Determine the [x, y] coordinate at the center of the cell enclosing the given text.  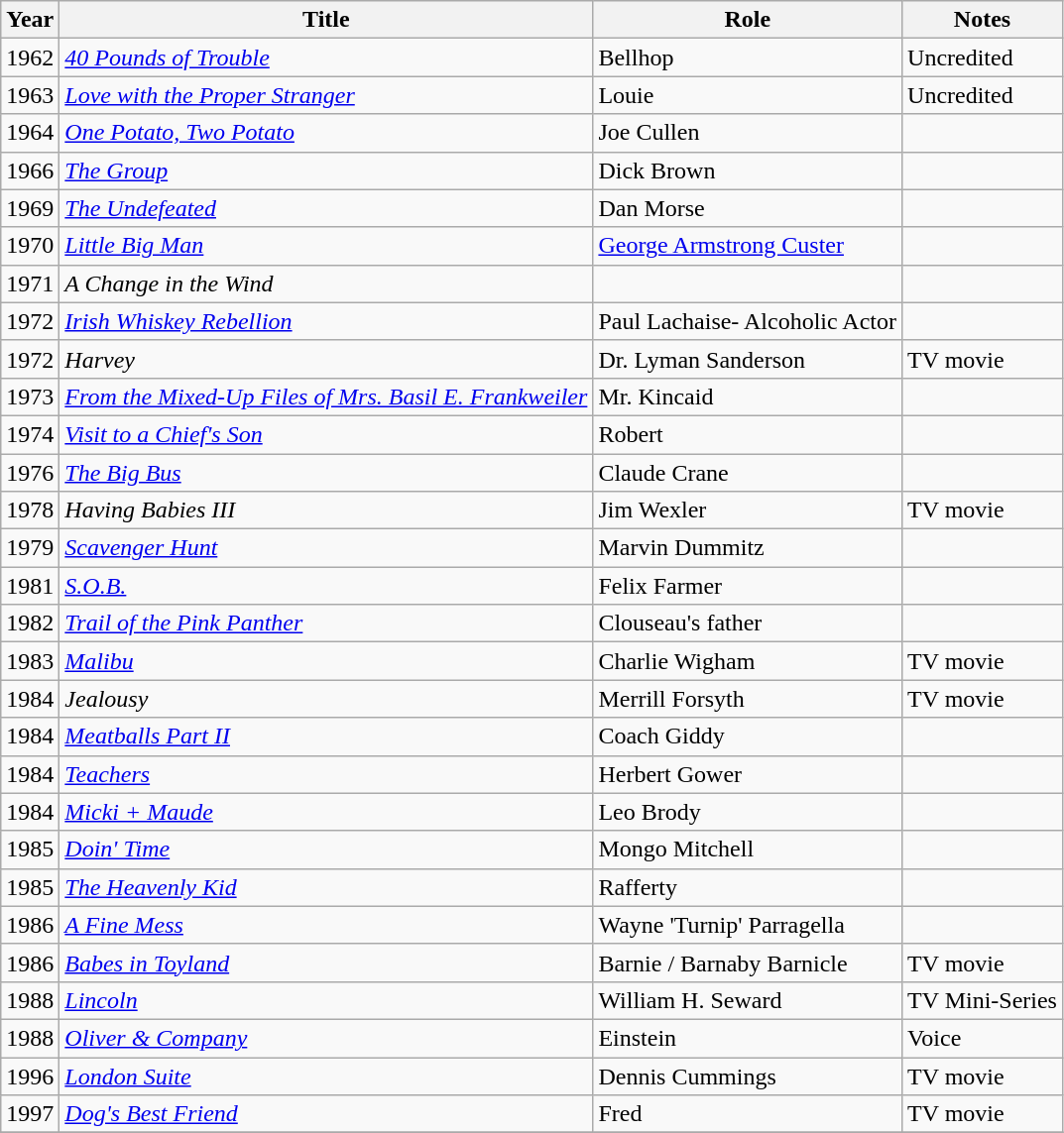
Year [30, 20]
1963 [30, 95]
Meatballs Part II [326, 736]
Malibu [326, 661]
Einstein [748, 1038]
Harvey [326, 359]
The Group [326, 170]
Little Big Man [326, 246]
Notes [983, 20]
1976 [30, 473]
Fred [748, 1114]
One Potato, Two Potato [326, 133]
The Undefeated [326, 208]
Title [326, 20]
Dan Morse [748, 208]
Marvin Dummitz [748, 548]
Dick Brown [748, 170]
1966 [30, 170]
Paul Lachaise- Alcoholic Actor [748, 321]
Felix Farmer [748, 586]
1969 [30, 208]
Teachers [326, 774]
40 Pounds of Trouble [326, 57]
Micki + Maude [326, 812]
Irish Whiskey Rebellion [326, 321]
From the Mixed-Up Files of Mrs. Basil E. Frankweiler [326, 397]
London Suite [326, 1076]
1978 [30, 510]
Babes in Toyland [326, 963]
Rafferty [748, 887]
1981 [30, 586]
Love with the Proper Stranger [326, 95]
TV Mini-Series [983, 1000]
Trail of the Pink Panther [326, 623]
1979 [30, 548]
Jealousy [326, 699]
Jim Wexler [748, 510]
Dennis Cummings [748, 1076]
1983 [30, 661]
Louie [748, 95]
George Armstrong Custer [748, 246]
Claude Crane [748, 473]
Charlie Wigham [748, 661]
1982 [30, 623]
Having Babies III [326, 510]
1964 [30, 133]
Dr. Lyman Sanderson [748, 359]
Voice [983, 1038]
Mongo Mitchell [748, 850]
Lincoln [326, 1000]
Visit to a Chief's Son [326, 434]
1962 [30, 57]
Mr. Kincaid [748, 397]
Robert [748, 434]
Leo Brody [748, 812]
Barnie / Barnaby Barnicle [748, 963]
Oliver & Company [326, 1038]
1973 [30, 397]
Merrill Forsyth [748, 699]
1970 [30, 246]
A Fine Mess [326, 925]
Herbert Gower [748, 774]
1997 [30, 1114]
1971 [30, 283]
Dog's Best Friend [326, 1114]
A Change in the Wind [326, 283]
Role [748, 20]
Wayne 'Turnip' Parragella [748, 925]
Joe Cullen [748, 133]
Bellhop [748, 57]
S.O.B. [326, 586]
The Heavenly Kid [326, 887]
Scavenger Hunt [326, 548]
William H. Seward [748, 1000]
The Big Bus [326, 473]
1974 [30, 434]
1996 [30, 1076]
Clouseau's father [748, 623]
Doin' Time [326, 850]
Coach Giddy [748, 736]
